Output the (x, y) coordinate of the center of the cell containing the given text.  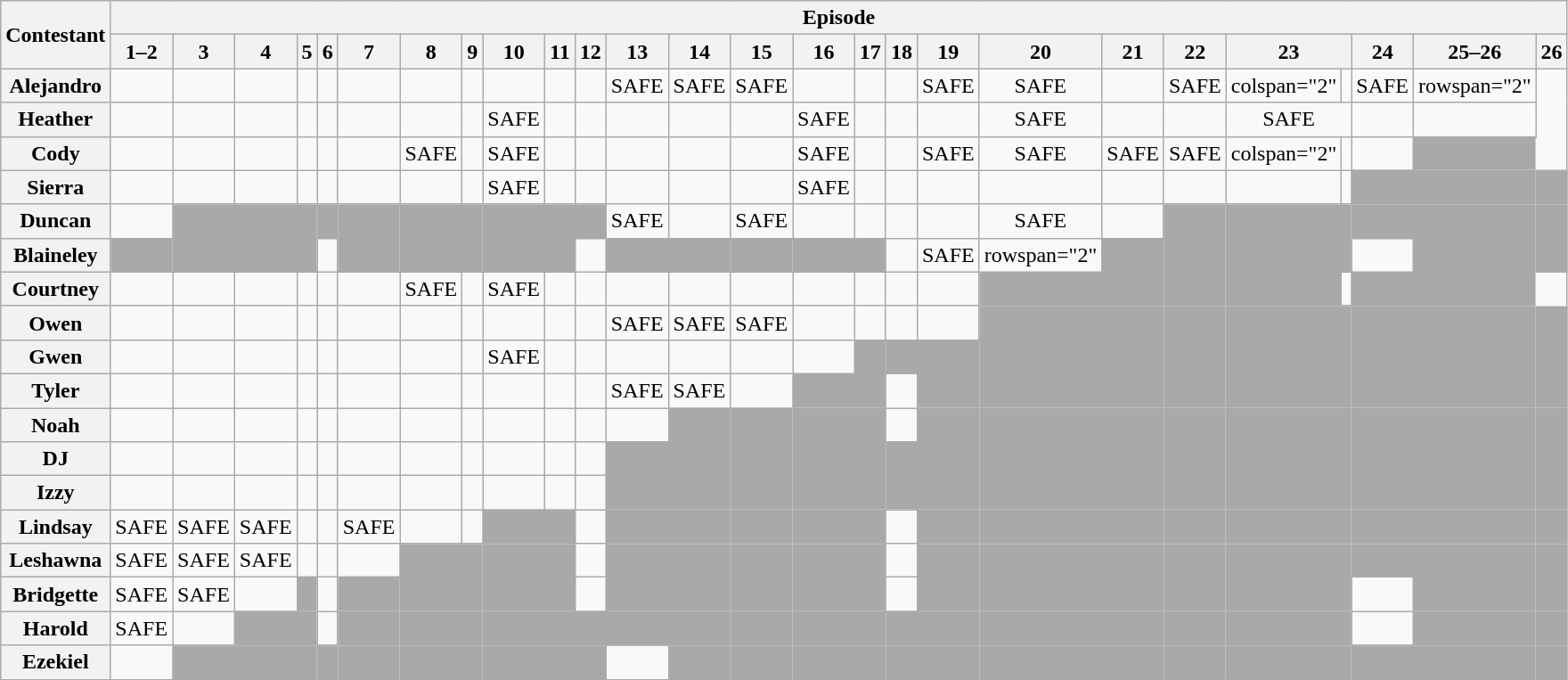
10 (514, 52)
Ezekiel (55, 662)
8 (431, 52)
Lindsay (55, 527)
Blaineley (55, 255)
19 (948, 52)
Episode (839, 18)
7 (369, 52)
Izzy (55, 493)
Owen (55, 323)
Noah (55, 425)
Cody (55, 153)
26 (1552, 52)
23 (1288, 52)
Bridgette (55, 594)
18 (902, 52)
1–2 (142, 52)
Heather (55, 119)
11 (560, 52)
15 (762, 52)
9 (472, 52)
22 (1195, 52)
Gwen (55, 356)
Leshawna (55, 561)
14 (699, 52)
13 (637, 52)
25–26 (1475, 52)
Tyler (55, 390)
16 (824, 52)
Alejandro (55, 86)
4 (265, 52)
Harold (55, 628)
DJ (55, 459)
Sierra (55, 187)
Contestant (55, 35)
3 (204, 52)
24 (1383, 52)
6 (328, 52)
20 (1041, 52)
21 (1133, 52)
12 (590, 52)
Courtney (55, 289)
Duncan (55, 221)
17 (870, 52)
5 (306, 52)
